Identify which cell holds the provided text, then report its (X, Y) central coordinate. 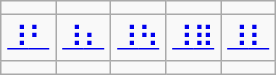
⠸⠳ (138, 38)
⠸⠿ (194, 38)
⠸⠃ (28, 38)
⠸⠇ (248, 38)
⠸⠆ (84, 38)
